Return [X, Y] of the center of cell containing provided text 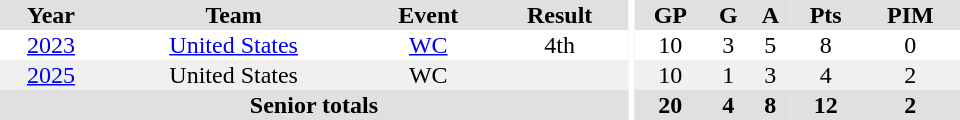
12 [826, 105]
G [728, 15]
4th [560, 45]
GP [670, 15]
Team [234, 15]
Senior totals [314, 105]
20 [670, 105]
1 [728, 75]
Year [51, 15]
Event [428, 15]
5 [770, 45]
2025 [51, 75]
Pts [826, 15]
Result [560, 15]
PIM [910, 15]
0 [910, 45]
2023 [51, 45]
A [770, 15]
